Output the [X, Y] coordinate of the center of the cell containing the given text.  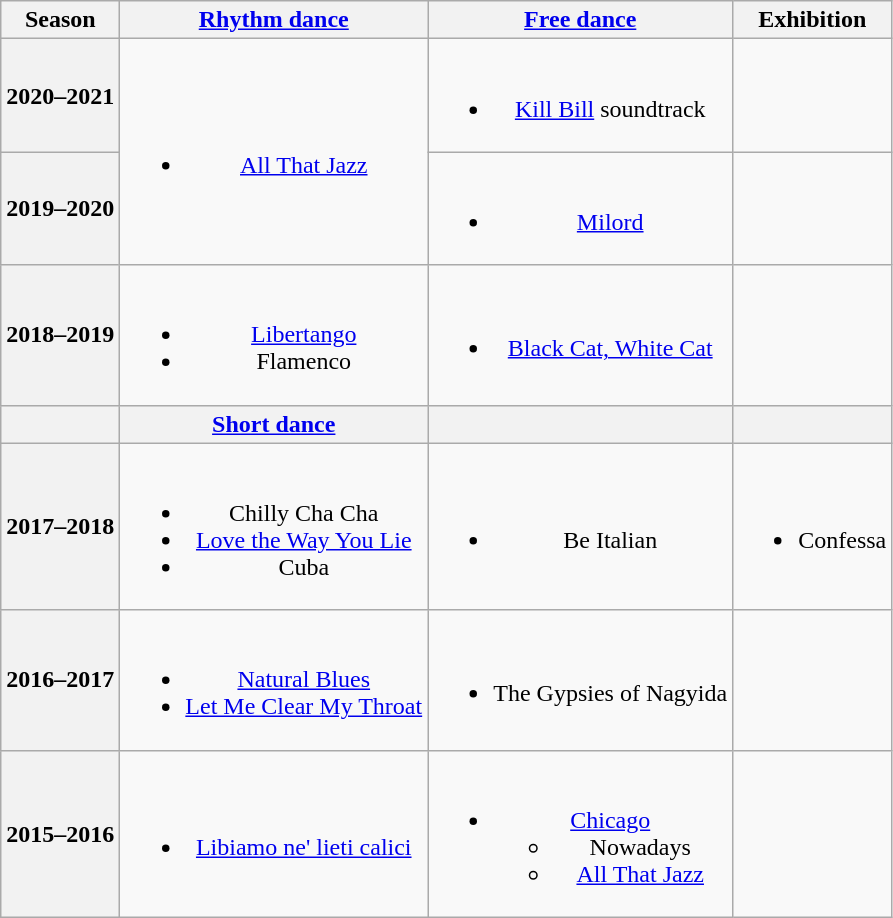
Short dance [274, 424]
2016–2017 [60, 680]
2019–2020 [60, 208]
Season [60, 20]
2020–2021 [60, 96]
Kill Bill soundtrack [580, 96]
Chicago NowadaysAll That Jazz [580, 834]
Chilly Cha Cha Love the Way You Lie Cuba [274, 526]
2018–2019 [60, 335]
Exhibition [812, 20]
Rhythm dance [274, 20]
Be Italian [580, 526]
2015–2016 [60, 834]
All That Jazz [274, 152]
Libertango Flamenco [274, 335]
Black Cat, White Cat [580, 335]
2017–2018 [60, 526]
Free dance [580, 20]
Libiamo ne' lieti calici [274, 834]
Natural Blues Let Me Clear My Throat [274, 680]
Milord [580, 208]
Confessa [812, 526]
The Gypsies of Nagyida [580, 680]
